Pinpoint the cell where the given text exists, returning its [x, y] midpoint coordinate. 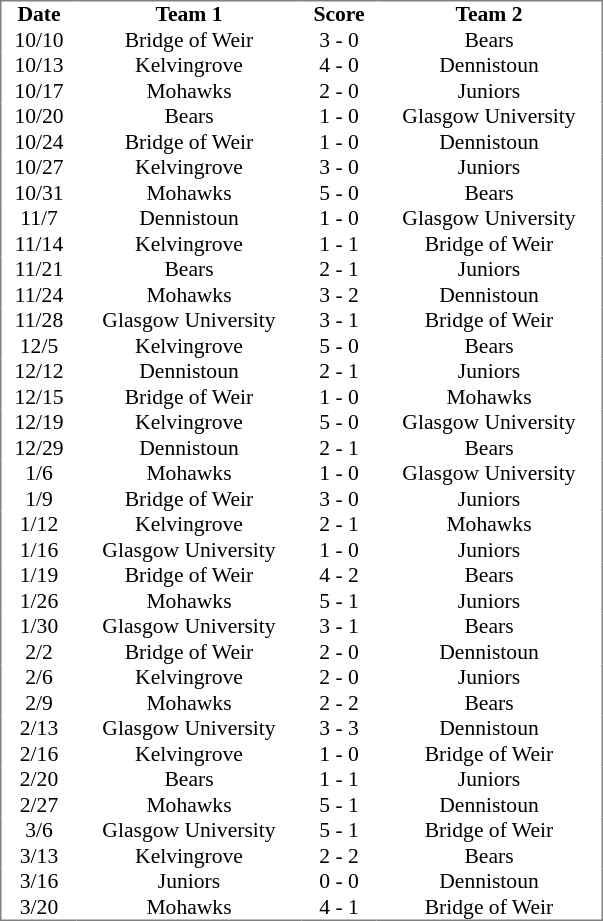
12/19 [39, 423]
1/12 [39, 525]
12/29 [39, 448]
3/16 [39, 881]
11/14 [39, 244]
2/6 [39, 677]
4 - 0 [340, 65]
1/9 [39, 499]
Team 2 [489, 14]
12/12 [39, 371]
Date [39, 14]
4 - 2 [340, 575]
2/27 [39, 805]
11/28 [39, 321]
11/21 [39, 269]
10/31 [39, 193]
12/5 [39, 346]
4 - 1 [340, 907]
1/16 [39, 550]
1/19 [39, 575]
3/6 [39, 831]
Score [340, 14]
2/16 [39, 754]
10/20 [39, 117]
2/13 [39, 729]
2/20 [39, 779]
3 - 2 [340, 295]
1/30 [39, 627]
11/7 [39, 219]
1/6 [39, 473]
3/20 [39, 907]
0 - 0 [340, 881]
10/17 [39, 91]
Team 1 [188, 14]
10/13 [39, 65]
12/15 [39, 397]
3/13 [39, 856]
2/2 [39, 652]
11/24 [39, 295]
1/26 [39, 601]
2/9 [39, 703]
3 - 3 [340, 729]
10/24 [39, 142]
10/27 [39, 167]
10/10 [39, 40]
